Locate the cell with the specified text and output its [x, y] center coordinate. 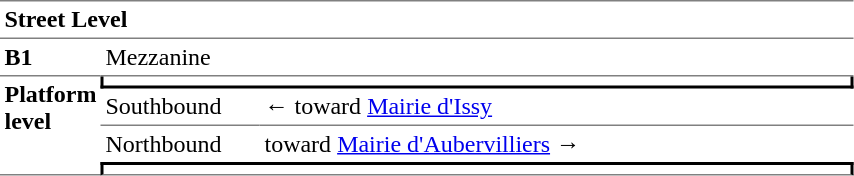
← toward Mairie d'Issy [557, 107]
Northbound [180, 144]
Street Level [427, 20]
Southbound [180, 107]
toward Mairie d'Aubervilliers → [557, 144]
Platform level [50, 126]
Mezzanine [478, 58]
B1 [50, 58]
